Locate the cell with the specified text and output its (x, y) center coordinate. 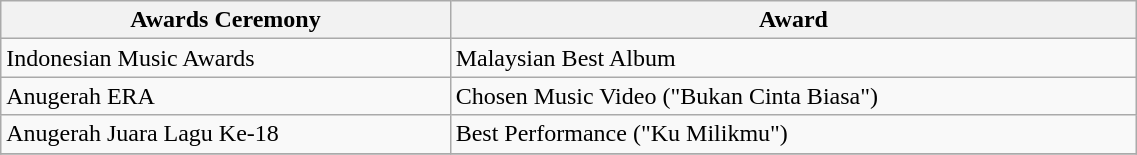
Award (794, 20)
Anugerah ERA (226, 96)
Chosen Music Video ("Bukan Cinta Biasa") (794, 96)
Best Performance ("Ku Milikmu") (794, 134)
Anugerah Juara Lagu Ke-18 (226, 134)
Awards Ceremony (226, 20)
Indonesian Music Awards (226, 58)
Malaysian Best Album (794, 58)
